Provide the [x, y] coordinate of the cell's center where the given text is located.  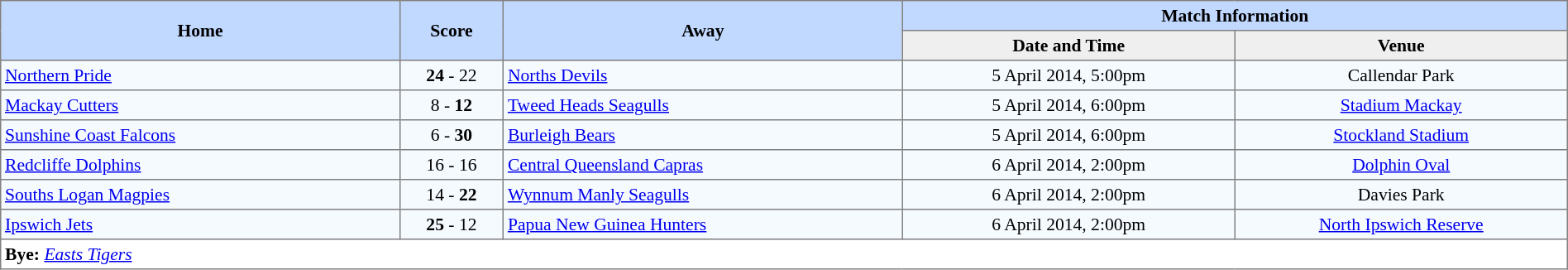
24 - 22 [452, 75]
25 - 12 [452, 224]
Norths Devils [703, 75]
Central Queensland Capras [703, 165]
Venue [1401, 46]
Dolphin Oval [1401, 165]
Score [452, 31]
Match Information [1235, 16]
Ipswich Jets [200, 224]
Callendar Park [1401, 75]
Redcliffe Dolphins [200, 165]
8 - 12 [452, 105]
Mackay Cutters [200, 105]
5 April 2014, 5:00pm [1068, 75]
Bye: Easts Tigers [784, 254]
Davies Park [1401, 195]
Stockland Stadium [1401, 135]
Date and Time [1068, 46]
Sunshine Coast Falcons [200, 135]
North Ipswich Reserve [1401, 224]
14 - 22 [452, 195]
16 - 16 [452, 165]
Wynnum Manly Seagulls [703, 195]
Tweed Heads Seagulls [703, 105]
Northern Pride [200, 75]
Papua New Guinea Hunters [703, 224]
Home [200, 31]
Burleigh Bears [703, 135]
6 - 30 [452, 135]
Away [703, 31]
Souths Logan Magpies [200, 195]
Stadium Mackay [1401, 105]
